Detect which cell encompasses the target text, then output its (x, y) center coordinate. 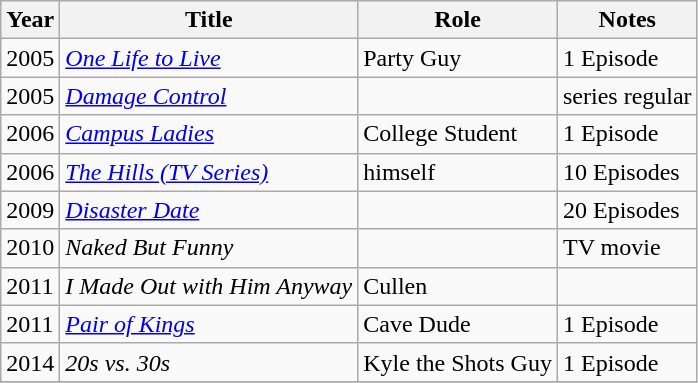
Title (209, 20)
Party Guy (458, 58)
2010 (30, 248)
Damage Control (209, 96)
Notes (627, 20)
The Hills (TV Series) (209, 172)
20 Episodes (627, 210)
TV movie (627, 248)
Kyle the Shots Guy (458, 362)
I Made Out with Him Anyway (209, 286)
One Life to Live (209, 58)
Pair of Kings (209, 324)
Naked But Funny (209, 248)
10 Episodes (627, 172)
Disaster Date (209, 210)
Year (30, 20)
series regular (627, 96)
2014 (30, 362)
Role (458, 20)
20s vs. 30s (209, 362)
2009 (30, 210)
himself (458, 172)
Cave Dude (458, 324)
Cullen (458, 286)
Campus Ladies (209, 134)
College Student (458, 134)
